Search for the cell housing the specified text and yield its [x, y] center coordinate. 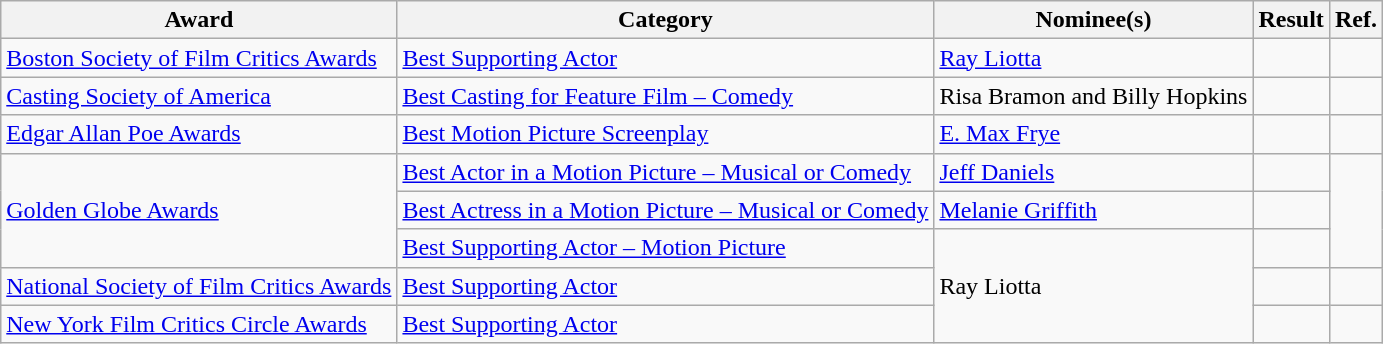
Boston Society of Film Critics Awards [199, 58]
Category [666, 20]
Edgar Allan Poe Awards [199, 134]
Best Actor in a Motion Picture – Musical or Comedy [666, 172]
E. Max Frye [1094, 134]
Melanie Griffith [1094, 210]
Award [199, 20]
Best Supporting Actor – Motion Picture [666, 248]
National Society of Film Critics Awards [199, 286]
Nominee(s) [1094, 20]
Risa Bramon and Billy Hopkins [1094, 96]
Best Actress in a Motion Picture – Musical or Comedy [666, 210]
Jeff Daniels [1094, 172]
Casting Society of America [199, 96]
Best Motion Picture Screenplay [666, 134]
Result [1291, 20]
New York Film Critics Circle Awards [199, 324]
Best Casting for Feature Film – Comedy [666, 96]
Golden Globe Awards [199, 210]
Ref. [1356, 20]
